Locate the cell with the specified text and output its (X, Y) center coordinate. 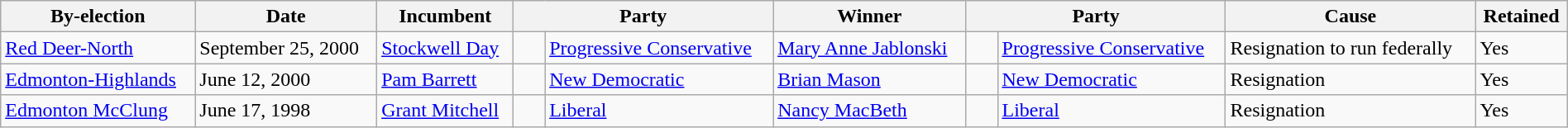
Grant Mitchell (445, 111)
Brian Mason (870, 79)
Winner (870, 17)
Edmonton McClung (98, 111)
Mary Anne Jablonski (870, 48)
Edmonton-Highlands (98, 79)
Resignation to run federally (1350, 48)
Cause (1350, 17)
Pam Barrett (445, 79)
June 17, 1998 (286, 111)
September 25, 2000 (286, 48)
Date (286, 17)
Incumbent (445, 17)
Red Deer-North (98, 48)
Retained (1522, 17)
By-election (98, 17)
Stockwell Day (445, 48)
Nancy MacBeth (870, 111)
June 12, 2000 (286, 79)
